Capture the cell that displays the provided text and extract its [X, Y] central coordinate. 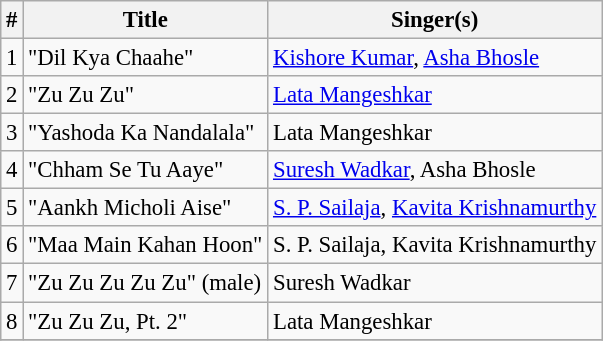
6 [12, 245]
"Chham Se Tu Aaye" [146, 170]
1 [12, 58]
2 [12, 95]
8 [12, 321]
"Zu Zu Zu" [146, 95]
"Dil Kya Chaahe" [146, 58]
Kishore Kumar, Asha Bhosle [435, 58]
5 [12, 208]
4 [12, 170]
"Yashoda Ka Nandalala" [146, 133]
"Aankh Micholi Aise" [146, 208]
Singer(s) [435, 20]
Title [146, 20]
"Zu Zu Zu Zu Zu" (male) [146, 283]
"Maa Main Kahan Hoon" [146, 245]
# [12, 20]
"Zu Zu Zu, Pt. 2" [146, 321]
3 [12, 133]
Suresh Wadkar, Asha Bhosle [435, 170]
Suresh Wadkar [435, 283]
7 [12, 283]
